Search for the cell housing the specified text and yield its [X, Y] center coordinate. 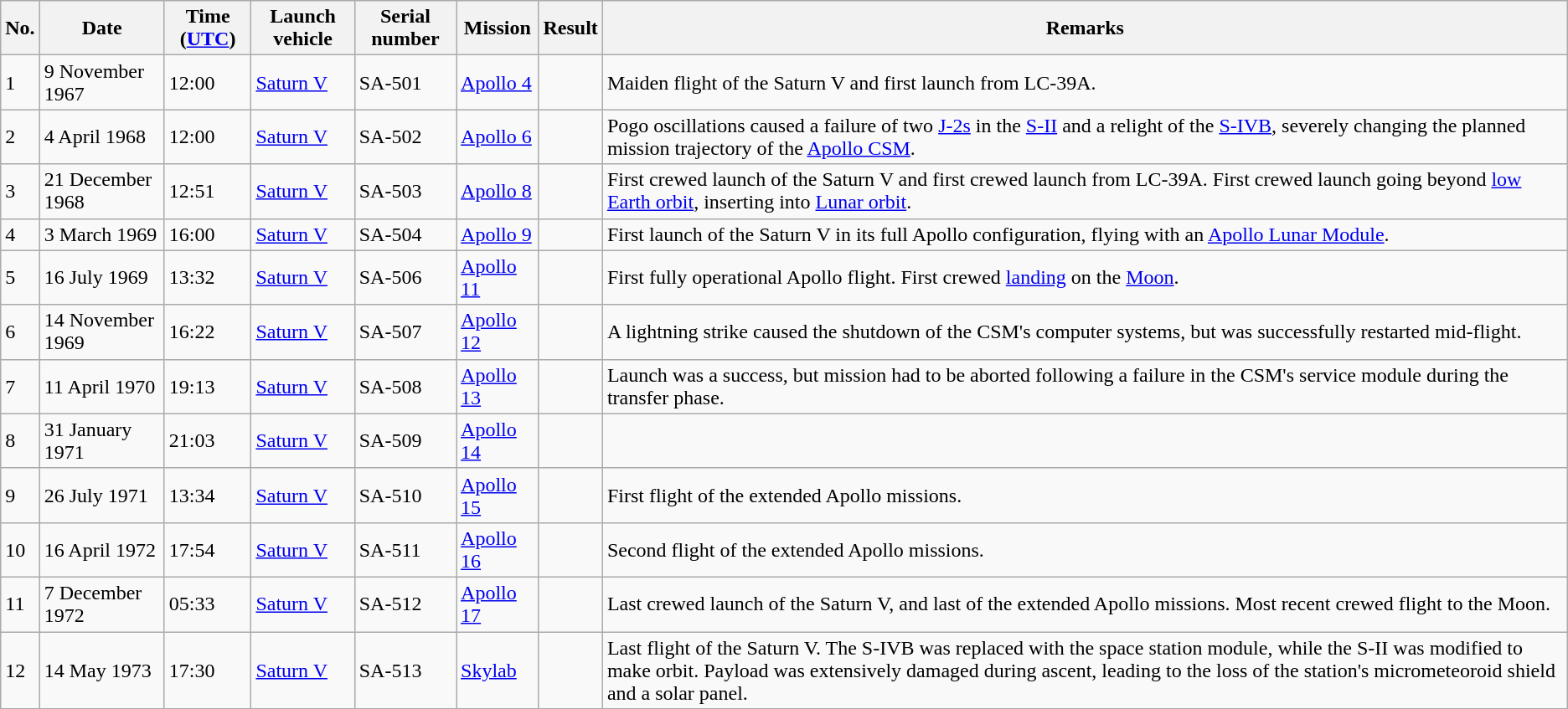
Result [570, 28]
Launch was a success, but mission had to be aborted following a failure in the CSM's service module during the transfer phase. [1085, 387]
14 May 1973 [102, 670]
Skylab [498, 670]
26 July 1971 [102, 496]
SA-512 [405, 604]
SA-509 [405, 440]
Date [102, 28]
5 [20, 278]
SA-504 [405, 234]
Serial number [405, 28]
SA-503 [405, 191]
13:34 [208, 496]
Apollo 13 [498, 387]
05:33 [208, 604]
Remarks [1085, 28]
17:54 [208, 549]
31 January 1971 [102, 440]
16:00 [208, 234]
SA-513 [405, 670]
7 December 1972 [102, 604]
SA-502 [405, 137]
7 [20, 387]
4 April 1968 [102, 137]
Apollo 17 [498, 604]
Apollo 12 [498, 331]
Apollo 15 [498, 496]
2 [20, 137]
Second flight of the extended Apollo missions. [1085, 549]
First fully operational Apollo flight. First crewed landing on the Moon. [1085, 278]
Apollo 4 [498, 82]
SA-506 [405, 278]
Mission [498, 28]
First flight of the extended Apollo missions. [1085, 496]
9 [20, 496]
Apollo 16 [498, 549]
Last crewed launch of the Saturn V, and last of the extended Apollo missions. Most recent crewed flight to the Moon. [1085, 604]
21:03 [208, 440]
Launch vehicle [303, 28]
4 [20, 234]
13:32 [208, 278]
16 July 1969 [102, 278]
Apollo 11 [498, 278]
17:30 [208, 670]
8 [20, 440]
SA-501 [405, 82]
Time (UTC) [208, 28]
3 March 1969 [102, 234]
SA-511 [405, 549]
10 [20, 549]
11 [20, 604]
Apollo 14 [498, 440]
1 [20, 82]
14 November 1969 [102, 331]
SA-510 [405, 496]
A lightning strike caused the shutdown of the CSM's computer systems, but was successfully restarted mid-flight. [1085, 331]
11 April 1970 [102, 387]
16 April 1972 [102, 549]
Apollo 8 [498, 191]
12:51 [208, 191]
Apollo 6 [498, 137]
21 December 1968 [102, 191]
12 [20, 670]
SA-507 [405, 331]
Apollo 9 [498, 234]
First launch of the Saturn V in its full Apollo configuration, flying with an Apollo Lunar Module. [1085, 234]
16:22 [208, 331]
No. [20, 28]
3 [20, 191]
9 November 1967 [102, 82]
SA-508 [405, 387]
6 [20, 331]
Maiden flight of the Saturn V and first launch from LC-39A. [1085, 82]
19:13 [208, 387]
